From the cell containing the given text, extract its center point as (x, y) coordinate. 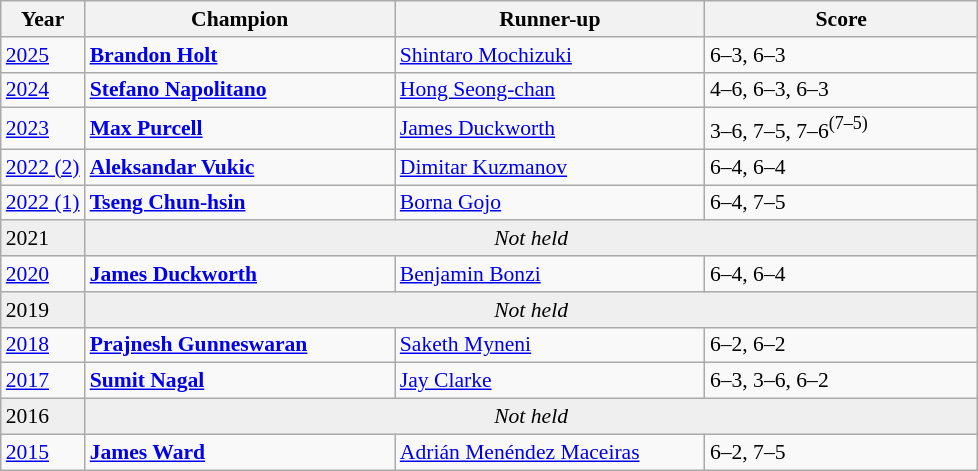
6–2, 6–2 (842, 345)
Hong Seong-chan (550, 90)
Score (842, 19)
6–2, 7–5 (842, 452)
Champion (240, 19)
2017 (43, 381)
2016 (43, 417)
Stefano Napolitano (240, 90)
2015 (43, 452)
Aleksandar Vukic (240, 167)
2020 (43, 274)
Adrián Menéndez Maceiras (550, 452)
Jay Clarke (550, 381)
Max Purcell (240, 128)
2018 (43, 345)
6–3, 3–6, 6–2 (842, 381)
4–6, 6–3, 6–3 (842, 90)
2022 (2) (43, 167)
James Ward (240, 452)
2023 (43, 128)
Tseng Chun-hsin (240, 203)
Sumit Nagal (240, 381)
6–3, 6–3 (842, 55)
Brandon Holt (240, 55)
Saketh Myneni (550, 345)
2025 (43, 55)
2024 (43, 90)
Year (43, 19)
6–4, 7–5 (842, 203)
Shintaro Mochizuki (550, 55)
2021 (43, 239)
Prajnesh Gunneswaran (240, 345)
3–6, 7–5, 7–6(7–5) (842, 128)
Dimitar Kuzmanov (550, 167)
Borna Gojo (550, 203)
Runner-up (550, 19)
2022 (1) (43, 203)
Benjamin Bonzi (550, 274)
2019 (43, 310)
